Extract the (X, Y) coordinate from the center of the cell holding the provided text.  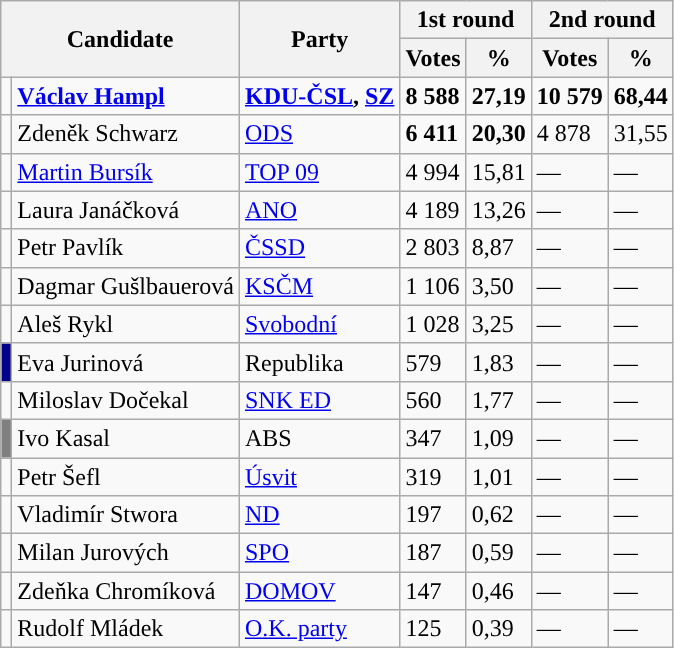
ABS (319, 438)
579 (433, 362)
125 (433, 629)
Aleš Rykl (126, 324)
3,25 (498, 324)
0,59 (498, 553)
1,83 (498, 362)
187 (433, 553)
1st round (466, 20)
31,55 (640, 134)
0,39 (498, 629)
Milan Jurových (126, 553)
147 (433, 591)
Party (319, 39)
1 106 (433, 286)
4 878 (570, 134)
TOP 09 (319, 172)
ČSSD (319, 248)
SPO (319, 553)
27,19 (498, 96)
Václav Hampl (126, 96)
Republika (319, 362)
KSČM (319, 286)
DOMOV (319, 591)
4 994 (433, 172)
Ivo Kasal (126, 438)
Eva Jurinová (126, 362)
8 588 (433, 96)
560 (433, 400)
0,62 (498, 515)
Laura Janáčková (126, 210)
Martin Bursík (126, 172)
4 189 (433, 210)
10 579 (570, 96)
6 411 (433, 134)
Dagmar Gušlbauerová (126, 286)
0,46 (498, 591)
Úsvit (319, 477)
SNK ED (319, 400)
ND (319, 515)
Vladimír Stwora (126, 515)
Zdeňka Chromíková (126, 591)
2nd round (602, 20)
347 (433, 438)
Candidate (120, 39)
15,81 (498, 172)
8,87 (498, 248)
ANO (319, 210)
3,50 (498, 286)
1,77 (498, 400)
ODS (319, 134)
68,44 (640, 96)
319 (433, 477)
2 803 (433, 248)
1 028 (433, 324)
Petr Šefl (126, 477)
Rudolf Mládek (126, 629)
Petr Pavlík (126, 248)
Zdeněk Schwarz (126, 134)
Miloslav Dočekal (126, 400)
197 (433, 515)
13,26 (498, 210)
Svobodní (319, 324)
20,30 (498, 134)
O.K. party (319, 629)
1,09 (498, 438)
KDU-ČSL, SZ (319, 96)
1,01 (498, 477)
